Find where the given text appears and provide that cell's center as [X, Y] coordinate. 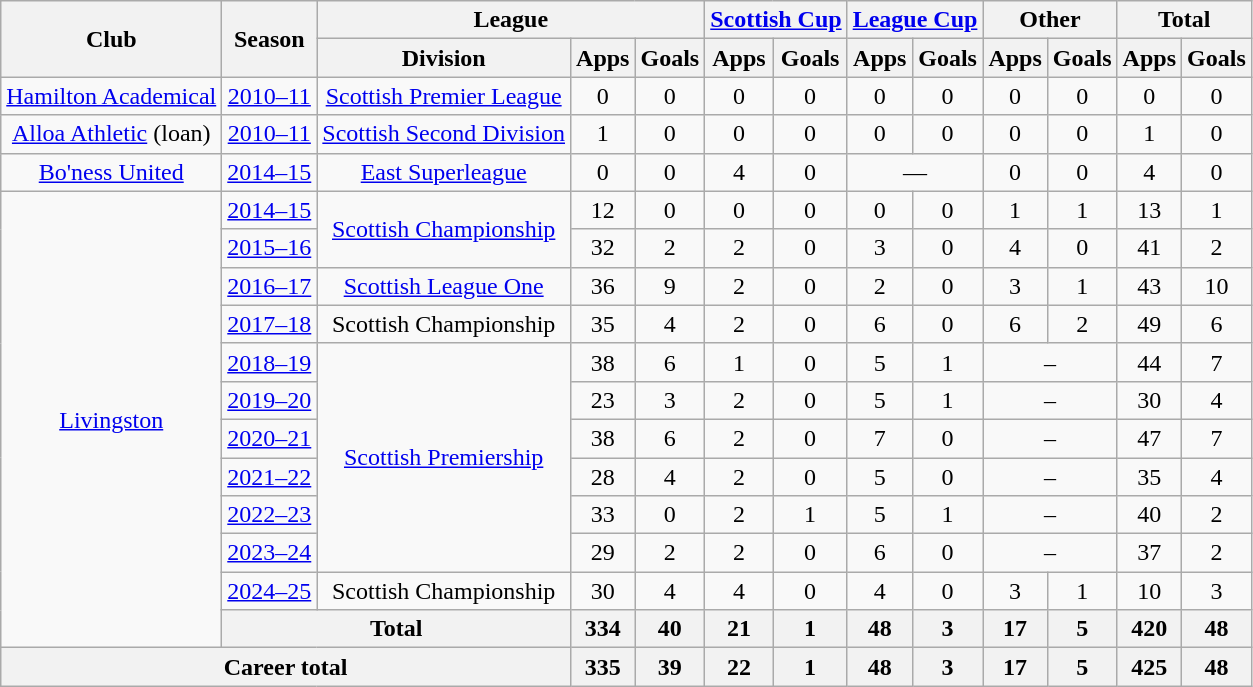
9 [670, 286]
2018–19 [270, 362]
44 [1149, 362]
23 [603, 400]
Bo'ness United [112, 172]
2023–24 [270, 553]
2021–22 [270, 477]
Division [444, 58]
29 [603, 553]
420 [1149, 629]
Alloa Athletic (loan) [112, 134]
Hamilton Academical [112, 96]
37 [1149, 553]
Club [112, 39]
28 [603, 477]
2016–17 [270, 286]
43 [1149, 286]
425 [1149, 667]
Career total [286, 667]
39 [670, 667]
2017–18 [270, 324]
12 [603, 210]
2019–20 [270, 400]
League Cup [915, 20]
Scottish Cup [776, 20]
21 [739, 629]
Scottish League One [444, 286]
13 [1149, 210]
League [511, 20]
49 [1149, 324]
2015–16 [270, 248]
2020–21 [270, 438]
Season [270, 39]
334 [603, 629]
47 [1149, 438]
Scottish Premiership [444, 457]
Scottish Second Division [444, 134]
2022–23 [270, 515]
— [915, 172]
41 [1149, 248]
335 [603, 667]
East Superleague [444, 172]
33 [603, 515]
22 [739, 667]
Scottish Premier League [444, 96]
2024–25 [270, 591]
Livingston [112, 420]
Other [1050, 20]
36 [603, 286]
32 [603, 248]
